From the cell containing the given text, extract its center point as (X, Y) coordinate. 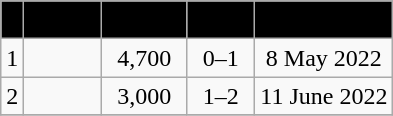
1–2 (221, 96)
Score (221, 20)
2 (12, 96)
Match (63, 20)
0–1 (221, 58)
4,700 (144, 58)
1 (12, 58)
Date (324, 20)
8 May 2022 (324, 58)
11 June 2022 (324, 96)
3,000 (144, 96)
Tickets (144, 20)
# (12, 20)
